Identify which cell holds the provided text, then report its (X, Y) central coordinate. 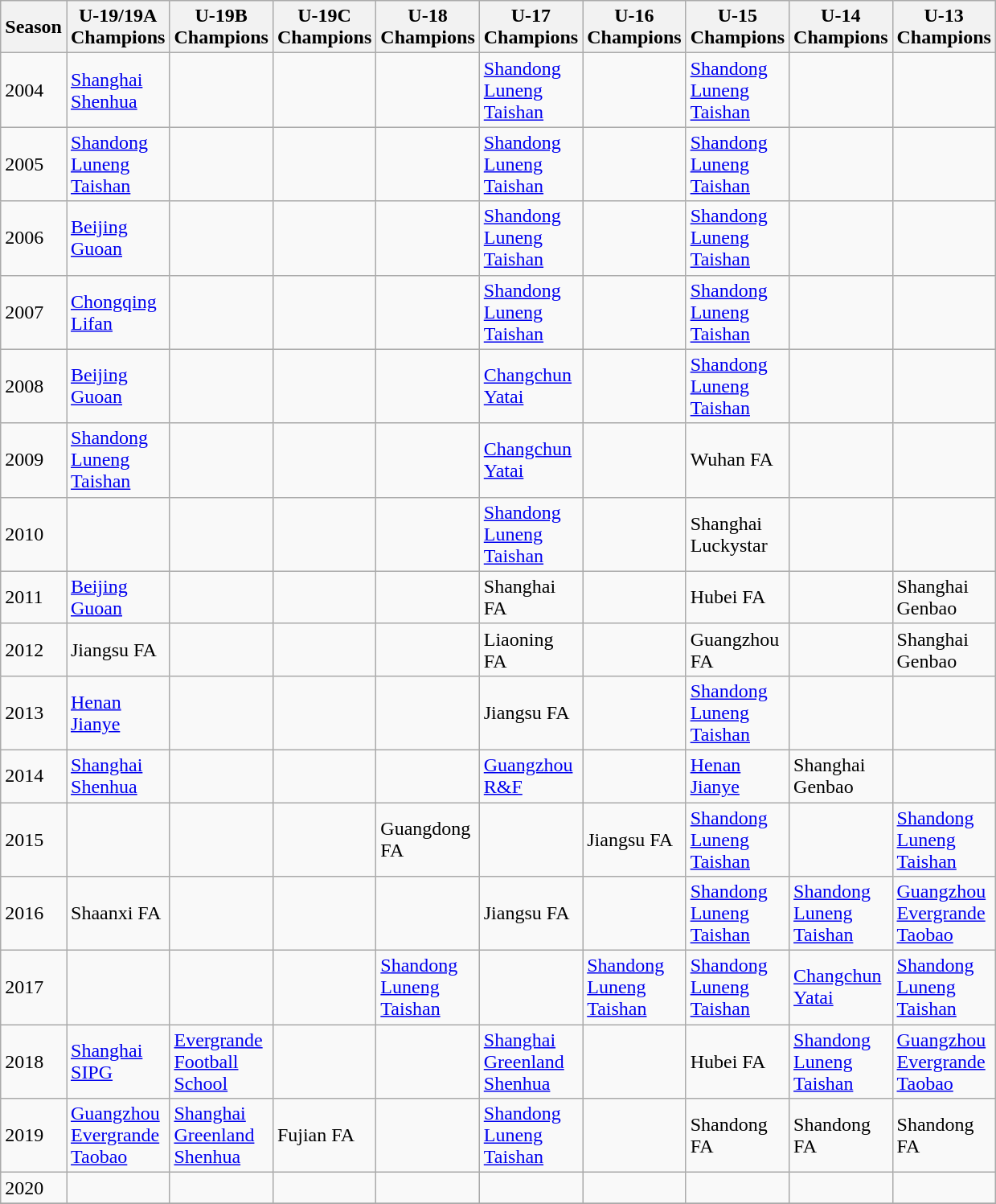
U-19C Champions (324, 27)
2015 (34, 840)
2019 (34, 1136)
U-19B Champions (221, 27)
2018 (34, 1062)
2020 (34, 1188)
U-16 Champions (634, 27)
Liaoning FA (531, 650)
Fujian FA (324, 1136)
2004 (34, 90)
2017 (34, 988)
Shanghai FA (531, 597)
U-14 Champions (841, 27)
2007 (34, 312)
U-15 Champions (737, 27)
2009 (34, 460)
U-18 Champions (428, 27)
2012 (34, 650)
Guangzhou FA (737, 650)
U-13 Champions (944, 27)
Guangdong FA (428, 840)
2016 (34, 914)
2011 (34, 597)
2013 (34, 713)
2008 (34, 386)
U-19/19A Champions (117, 27)
Wuhan FA (737, 460)
U-17 Champions (531, 27)
Shaanxi FA (117, 914)
Chongqing Lifan (117, 312)
Season (34, 27)
Guangzhou R&F (531, 775)
2006 (34, 238)
Evergrande Football School (221, 1062)
Shanghai Luckystar (737, 534)
2005 (34, 164)
2014 (34, 775)
2010 (34, 534)
Shanghai SIPG (117, 1062)
